Determine the (x, y) coordinate at the center of the cell enclosing the given text.  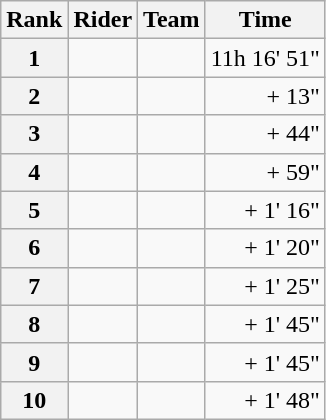
Rank (34, 20)
Rider (103, 20)
8 (34, 324)
10 (34, 400)
+ 1' 25" (265, 286)
9 (34, 362)
Team (172, 20)
1 (34, 58)
+ 44" (265, 134)
6 (34, 248)
+ 1' 16" (265, 210)
Time (265, 20)
5 (34, 210)
+ 59" (265, 172)
+ 1' 48" (265, 400)
2 (34, 96)
7 (34, 286)
+ 1' 20" (265, 248)
3 (34, 134)
4 (34, 172)
+ 13" (265, 96)
11h 16' 51" (265, 58)
